Pinpoint the cell where the given text exists, returning its [X, Y] midpoint coordinate. 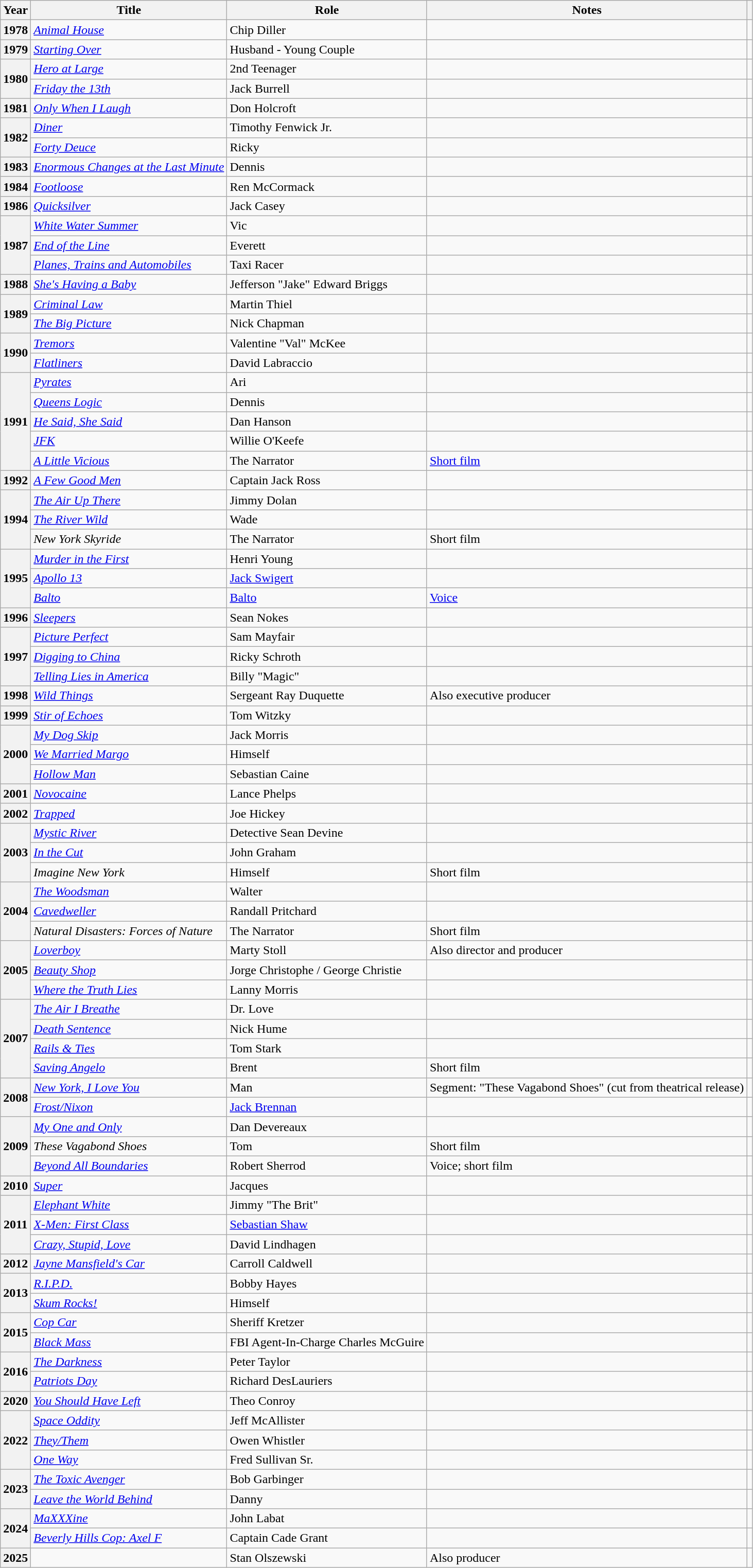
Don Holcroft [327, 108]
A Little Vicious [129, 461]
MaXXXine [129, 1519]
Beverly Hills Cop: Axel F [129, 1538]
2022 [15, 1440]
Jack Brennan [327, 1107]
Imagine New York [129, 872]
Robert Sherrod [327, 1166]
Willie O'Keefe [327, 441]
Beyond All Boundaries [129, 1166]
Jack Burrell [327, 89]
Leave the World Behind [129, 1499]
Sheriff Kretzer [327, 1323]
Segment: "These Vagabond Shoes" (cut from theatrical release) [587, 1087]
JFK [129, 441]
Frost/Nixon [129, 1107]
The River Wild [129, 519]
Wade [327, 519]
Wild Things [129, 696]
Cop Car [129, 1323]
My Dog Skip [129, 735]
Tom Witzky [327, 715]
She's Having a Baby [129, 285]
Also executive producer [587, 696]
Novocaine [129, 794]
Stir of Echoes [129, 715]
Tom Stark [327, 1048]
Richard DesLauriers [327, 1381]
Fred Sullivan Sr. [327, 1459]
Jayne Mansfield's Car [129, 1264]
1984 [15, 186]
Title [129, 10]
Jeff McAllister [327, 1420]
2008 [15, 1097]
1981 [15, 108]
Tremors [129, 343]
2010 [15, 1185]
Elephant White [129, 1205]
The Big Picture [129, 324]
2nd Teenager [327, 69]
1991 [15, 421]
Ari [327, 382]
Digging to China [129, 657]
Martin Thiel [327, 304]
Bob Garbinger [327, 1479]
The Air Up There [129, 500]
Loverboy [129, 950]
The Toxic Avenger [129, 1479]
1998 [15, 696]
Space Oddity [129, 1420]
Nick Hume [327, 1029]
Enormous Changes at the Last Minute [129, 167]
Sergeant Ray Duquette [327, 696]
Timothy Fenwick Jr. [327, 128]
Jack Casey [327, 206]
2011 [15, 1225]
2007 [15, 1038]
Black Mass [129, 1342]
They/Them [129, 1440]
John Labat [327, 1519]
Death Sentence [129, 1029]
Rails & Ties [129, 1048]
Stan Olszewski [327, 1558]
Murder in the First [129, 558]
1983 [15, 167]
Sam Mayfair [327, 637]
1982 [15, 137]
Mystic River [129, 833]
1987 [15, 245]
Sean Nokes [327, 618]
Valentine "Val" McKee [327, 343]
2002 [15, 813]
Theo Conroy [327, 1401]
Voice [587, 598]
The Darkness [129, 1362]
1988 [15, 285]
Notes [587, 10]
Super [129, 1185]
Danny [327, 1499]
Taxi Racer [327, 265]
Natural Disasters: Forces of Nature [129, 931]
Man [327, 1087]
Footloose [129, 186]
Tom [327, 1146]
Hollow Man [129, 774]
Cavedweller [129, 911]
1986 [15, 206]
Telling Lies in America [129, 676]
Jacques [327, 1185]
Starting Over [129, 49]
You Should Have Left [129, 1401]
1989 [15, 314]
Skum Rocks! [129, 1303]
Walter [327, 892]
Jack Swigert [327, 578]
These Vagabond Shoes [129, 1146]
Patriots Day [129, 1381]
Jack Morris [327, 735]
Jimmy "The Brit" [327, 1205]
2004 [15, 911]
The Woodsman [129, 892]
Trapped [129, 813]
Diner [129, 128]
Where the Truth Lies [129, 990]
David Labraccio [327, 363]
One Way [129, 1459]
Sebastian Caine [327, 774]
2000 [15, 754]
Also director and producer [587, 950]
Forty Deuce [129, 147]
2020 [15, 1401]
Jimmy Dolan [327, 500]
1990 [15, 353]
Also producer [587, 1558]
Randall Pritchard [327, 911]
Owen Whistler [327, 1440]
Dan Devereaux [327, 1126]
2005 [15, 970]
Detective Sean Devine [327, 833]
Husband - Young Couple [327, 49]
1979 [15, 49]
Sleepers [129, 618]
New York Skyride [129, 539]
Beauty Shop [129, 970]
1994 [15, 519]
My One and Only [129, 1126]
A Few Good Men [129, 480]
Role [327, 10]
Nick Chapman [327, 324]
2024 [15, 1528]
X-Men: First Class [129, 1225]
1996 [15, 618]
2016 [15, 1371]
1997 [15, 657]
Lance Phelps [327, 794]
2023 [15, 1489]
Saving Angelo [129, 1068]
1995 [15, 578]
2003 [15, 852]
Billy "Magic" [327, 676]
Planes, Trains and Automobiles [129, 265]
Quicksilver [129, 206]
Apollo 13 [129, 578]
Everett [327, 245]
2015 [15, 1332]
Voice; short film [587, 1166]
1992 [15, 480]
New York, I Love You [129, 1087]
Peter Taylor [327, 1362]
1978 [15, 30]
In the Cut [129, 852]
He Said, She Said [129, 421]
John Graham [327, 852]
Chip Diller [327, 30]
2013 [15, 1293]
Henri Young [327, 558]
Dan Hanson [327, 421]
Friday the 13th [129, 89]
Only When I Laugh [129, 108]
Ricky [327, 147]
White Water Summer [129, 225]
Marty Stoll [327, 950]
Queens Logic [129, 402]
Brent [327, 1068]
1999 [15, 715]
Hero at Large [129, 69]
Captain Jack Ross [327, 480]
Captain Cade Grant [327, 1538]
The Air I Breathe [129, 1009]
R.I.P.D. [129, 1283]
Flatliners [129, 363]
1980 [15, 79]
Lanny Morris [327, 990]
2012 [15, 1264]
Pyrates [129, 382]
Joe Hickey [327, 813]
Dr. Love [327, 1009]
Vic [327, 225]
Carroll Caldwell [327, 1264]
2025 [15, 1558]
Crazy, Stupid, Love [129, 1244]
Bobby Hayes [327, 1283]
Jorge Christophe / George Christie [327, 970]
Picture Perfect [129, 637]
2001 [15, 794]
Year [15, 10]
David Lindhagen [327, 1244]
We Married Margo [129, 754]
Sebastian Shaw [327, 1225]
2009 [15, 1146]
FBI Agent-In-Charge Charles McGuire [327, 1342]
End of the Line [129, 245]
Animal House [129, 30]
Jefferson "Jake" Edward Briggs [327, 285]
Ren McCormack [327, 186]
Criminal Law [129, 304]
Ricky Schroth [327, 657]
